Determine the [x, y] coordinate at the center of the cell enclosing the given text.  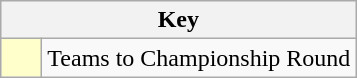
Teams to Championship Round [199, 58]
Key [178, 20]
